Pinpoint the cell where the given text exists, returning its [X, Y] midpoint coordinate. 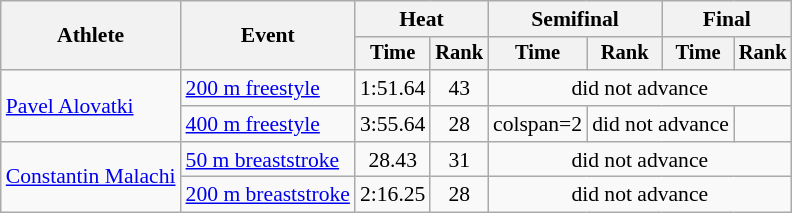
Event [268, 36]
31 [459, 160]
200 m breaststroke [268, 195]
Semifinal [575, 19]
50 m breaststroke [268, 160]
200 m freestyle [268, 88]
Heat [422, 19]
28.43 [392, 160]
colspan=2 [538, 124]
2:16.25 [392, 195]
Final [726, 19]
Pavel Alovatki [91, 106]
1:51.64 [392, 88]
3:55.64 [392, 124]
Athlete [91, 36]
43 [459, 88]
Constantin Malachi [91, 178]
400 m freestyle [268, 124]
